Determine the [x, y] coordinate at the center of the cell enclosing the given text.  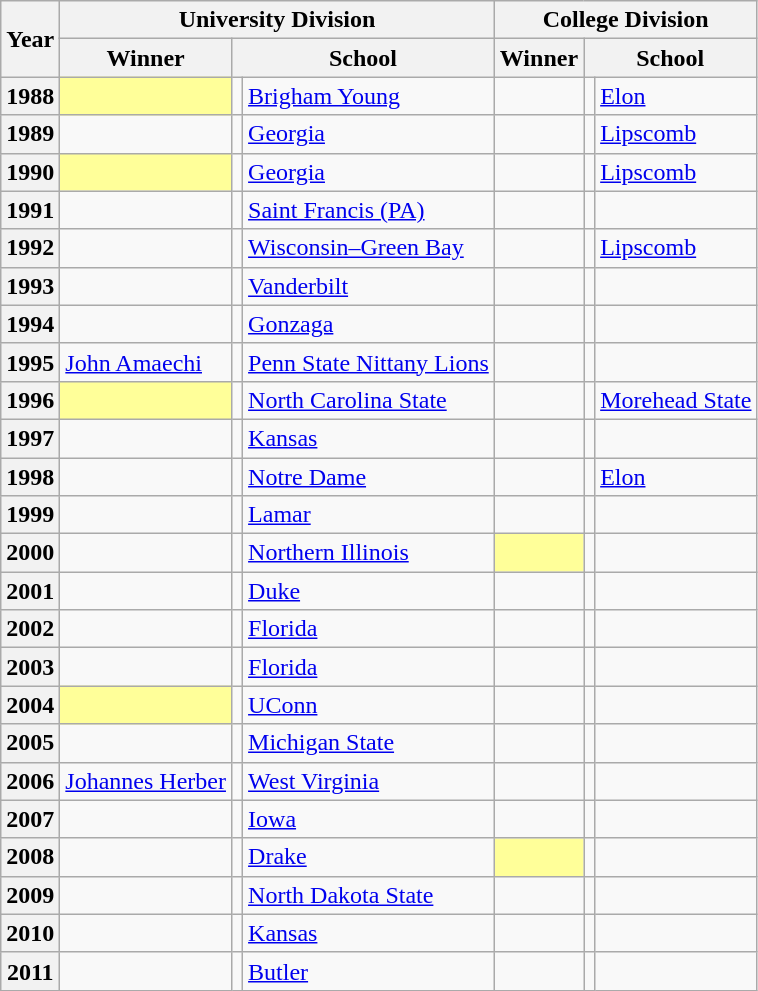
1997 [30, 438]
Duke [369, 591]
Wisconsin–Green Bay [369, 248]
2008 [30, 857]
Year [30, 39]
John Amaechi [146, 362]
2000 [30, 553]
Gonzaga [369, 324]
1990 [30, 172]
1988 [30, 96]
2003 [30, 667]
UConn [369, 705]
Lamar [369, 515]
North Carolina State [369, 400]
1992 [30, 248]
University Division [277, 20]
2002 [30, 629]
1995 [30, 362]
1996 [30, 400]
2005 [30, 743]
Notre Dame [369, 477]
2007 [30, 819]
1989 [30, 134]
Brigham Young [369, 96]
Penn State Nittany Lions [369, 362]
1999 [30, 515]
2006 [30, 781]
2001 [30, 591]
College Division [626, 20]
1991 [30, 210]
North Dakota State [369, 895]
2011 [30, 971]
Morehead State [676, 400]
Johannes Herber [146, 781]
2009 [30, 895]
Vanderbilt [369, 286]
Saint Francis (PA) [369, 210]
Michigan State [369, 743]
2010 [30, 933]
Northern Illinois [369, 553]
West Virginia [369, 781]
1993 [30, 286]
2004 [30, 705]
1998 [30, 477]
1994 [30, 324]
Iowa [369, 819]
Drake [369, 857]
Butler [369, 971]
